Return the [X, Y] coordinate for the center point of the cell that contains the specified text.  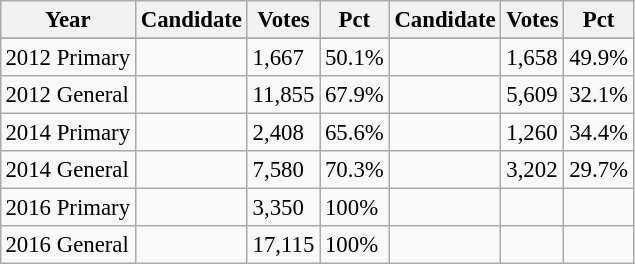
17,115 [283, 245]
7,580 [283, 170]
2016 Primary [68, 208]
67.9% [354, 95]
Year [68, 20]
49.9% [598, 57]
34.4% [598, 133]
3,350 [283, 208]
1,658 [532, 57]
2,408 [283, 133]
1,667 [283, 57]
70.3% [354, 170]
11,855 [283, 95]
50.1% [354, 57]
2012 Primary [68, 57]
29.7% [598, 170]
2014 General [68, 170]
1,260 [532, 133]
65.6% [354, 133]
5,609 [532, 95]
2012 General [68, 95]
2016 General [68, 245]
32.1% [598, 95]
3,202 [532, 170]
2014 Primary [68, 133]
